For the text-containing cell, return its midpoint in [x, y] coordinate format. 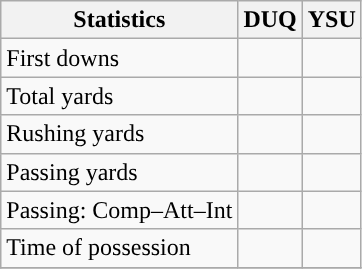
YSU [332, 20]
Passing: Comp–Att–Int [120, 210]
Statistics [120, 20]
Rushing yards [120, 134]
First downs [120, 58]
Time of possession [120, 248]
DUQ [270, 20]
Passing yards [120, 172]
Total yards [120, 96]
